Return (X, Y) of the center of cell containing provided text 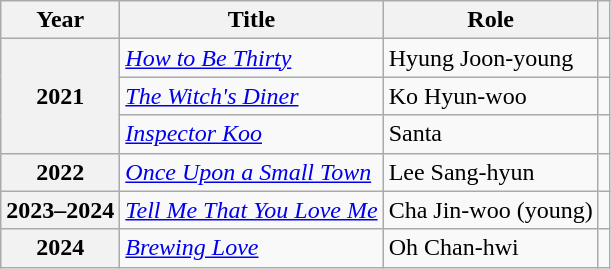
Brewing Love (252, 248)
The Witch's Diner (252, 96)
2022 (60, 172)
Santa (490, 134)
Lee Sang-hyun (490, 172)
Once Upon a Small Town (252, 172)
Tell Me That You Love Me (252, 210)
2024 (60, 248)
Hyung Joon-young (490, 58)
How to Be Thirty (252, 58)
2023–2024 (60, 210)
Ko Hyun-woo (490, 96)
Role (490, 20)
Oh Chan-hwi (490, 248)
2021 (60, 96)
Title (252, 20)
Cha Jin-woo (young) (490, 210)
Year (60, 20)
Inspector Koo (252, 134)
